Return the [X, Y] coordinate for the center point of the cell that contains the specified text.  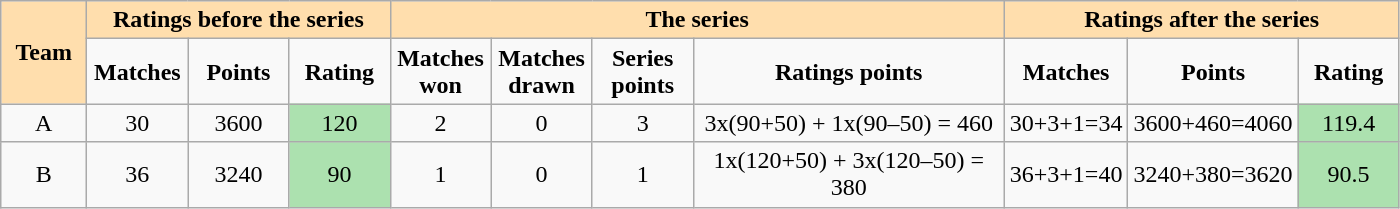
3600 [238, 123]
The series [697, 20]
Ratings after the series [1202, 20]
Series points [642, 72]
3 [642, 123]
119.4 [1348, 123]
Matches won [440, 72]
B [44, 174]
3x(90+50) + 1x(90–50) = 460 [848, 123]
36 [138, 174]
30+3+1=34 [1066, 123]
Ratings points [848, 72]
2 [440, 123]
Ratings before the series [238, 20]
3240 [238, 174]
Team [44, 52]
30 [138, 123]
Matches drawn [542, 72]
3240+380=3620 [1213, 174]
90 [340, 174]
1x(120+50) + 3x(120–50) = 380 [848, 174]
120 [340, 123]
3600+460=4060 [1213, 123]
90.5 [1348, 174]
36+3+1=40 [1066, 174]
A [44, 123]
